Detect which cell encompasses the target text, then output its (x, y) center coordinate. 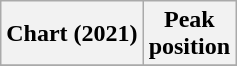
Peakposition (189, 34)
Chart (2021) (72, 34)
